Capture the cell that displays the provided text and extract its [x, y] central coordinate. 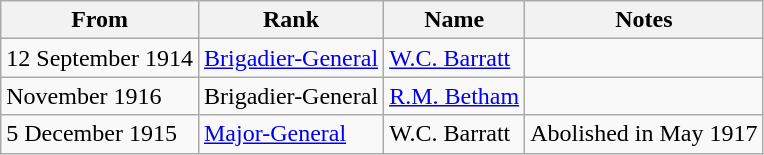
From [100, 20]
R.M. Betham [454, 96]
Abolished in May 1917 [644, 134]
November 1916 [100, 96]
12 September 1914 [100, 58]
Major-General [290, 134]
Notes [644, 20]
Name [454, 20]
5 December 1915 [100, 134]
Rank [290, 20]
